Return [x, y] of the center of cell containing provided text 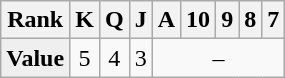
4 [114, 58]
3 [140, 58]
K [85, 20]
Value [36, 58]
J [140, 20]
7 [274, 20]
A [166, 20]
9 [228, 20]
10 [198, 20]
– [218, 58]
5 [85, 58]
Q [114, 20]
8 [250, 20]
Rank [36, 20]
